Capture the cell that displays the provided text and extract its (X, Y) central coordinate. 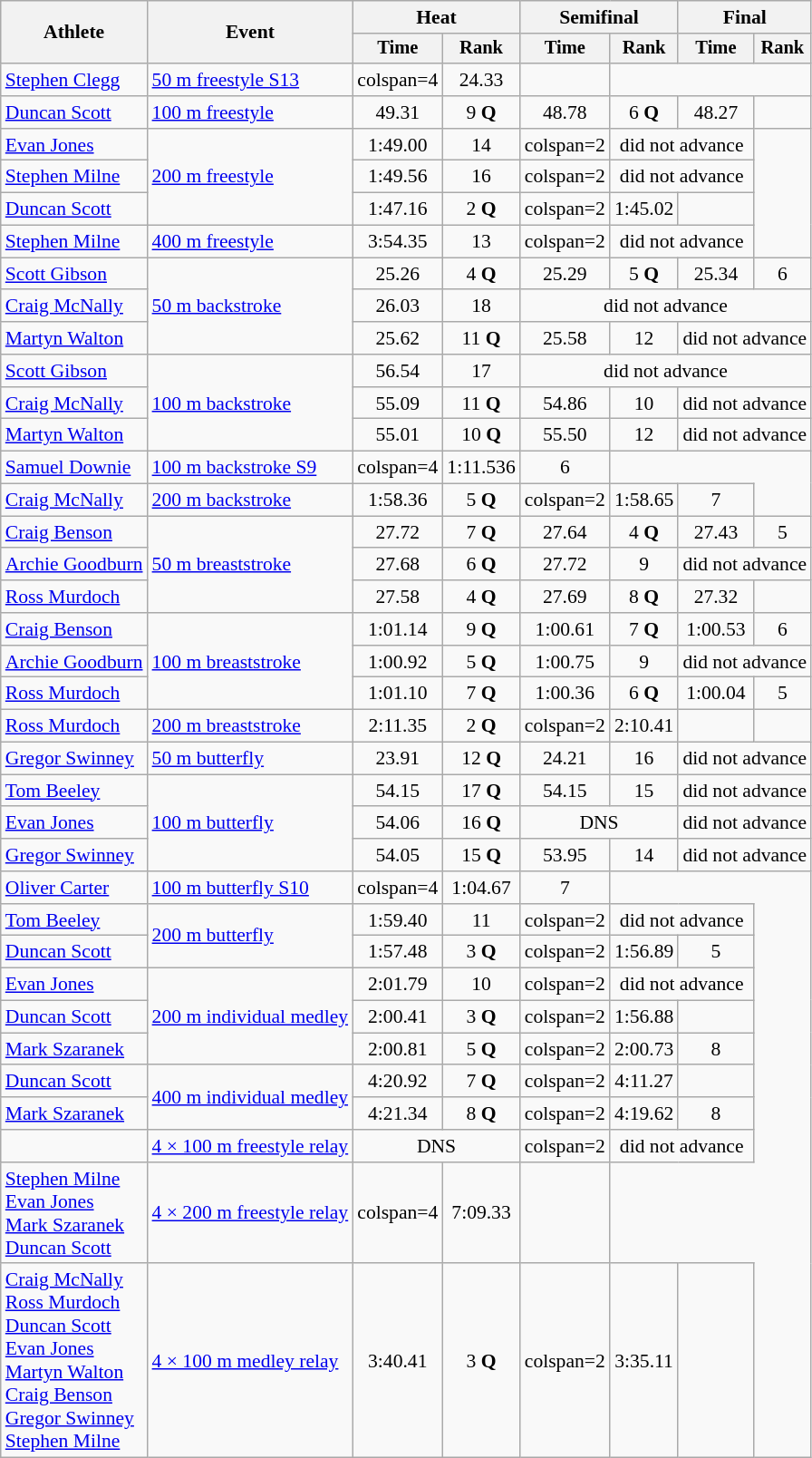
1:00.53 (716, 629)
56.54 (397, 371)
1:04.67 (480, 888)
1:00.75 (565, 662)
200 m butterfly (250, 936)
1:49.00 (397, 145)
25.34 (716, 274)
15 (643, 791)
Samuel Downie (74, 468)
400 m individual medley (250, 1097)
Athlete (74, 33)
25.62 (397, 338)
25.58 (565, 338)
54.86 (565, 403)
50 m breaststroke (250, 564)
16 Q (480, 823)
1:57.48 (397, 952)
1:56.88 (643, 1017)
1:58.65 (643, 501)
48.27 (716, 112)
2:00.81 (397, 1049)
1:47.16 (397, 209)
4:21.34 (397, 1113)
100 m breaststroke (250, 662)
4:11.27 (643, 1082)
1:01.10 (397, 694)
3:40.41 (397, 1361)
4:19.62 (643, 1113)
17 (480, 371)
55.09 (397, 403)
50 m backstroke (250, 306)
400 m freestyle (250, 242)
100 m butterfly (250, 823)
100 m backstroke S9 (250, 468)
18 (480, 306)
15 Q (480, 855)
100 m freestyle (250, 112)
54.05 (397, 855)
25.26 (397, 274)
17 Q (480, 791)
27.58 (397, 597)
10 Q (480, 435)
1:49.56 (397, 177)
4 × 100 m freestyle relay (250, 1146)
1:00.04 (716, 694)
1:59.40 (397, 920)
1:58.36 (397, 501)
11 (480, 920)
Semifinal (600, 17)
12 Q (480, 759)
26.03 (397, 306)
2:00.41 (397, 1017)
24.33 (480, 80)
Oliver Carter (74, 888)
50 m freestyle S13 (250, 80)
55.50 (565, 435)
100 m butterfly S10 (250, 888)
1:00.36 (565, 694)
4:20.92 (397, 1082)
53.95 (565, 855)
2:01.79 (397, 985)
Event (250, 33)
25.29 (565, 274)
100 m backstroke (250, 403)
200 m backstroke (250, 501)
27.43 (716, 532)
13 (480, 242)
Stephen MilneEvan JonesMark SzaranekDuncan Scott (74, 1213)
200 m breaststroke (250, 726)
3:35.11 (643, 1361)
50 m butterfly (250, 759)
1:01.14 (397, 629)
1:56.89 (643, 952)
27.32 (716, 597)
Stephen Clegg (74, 80)
27.68 (397, 565)
2:00.73 (643, 1049)
Final (745, 17)
4 × 100 m medley relay (250, 1361)
3:54.35 (397, 242)
Craig McNallyRoss Murdoch Duncan Scott Evan JonesMartyn WaltonCraig BensonGregor SwinneyStephen Milne (74, 1361)
27.64 (565, 532)
200 m freestyle (250, 178)
2:10.41 (643, 726)
2:11.35 (397, 726)
1:00.61 (565, 629)
7:09.33 (480, 1213)
4 × 200 m freestyle relay (250, 1213)
1:00.92 (397, 662)
23.91 (397, 759)
49.31 (397, 112)
54.06 (397, 823)
200 m individual medley (250, 1017)
48.78 (565, 112)
55.01 (397, 435)
1:45.02 (643, 209)
24.21 (565, 759)
1:11.536 (480, 468)
27.69 (565, 597)
Heat (437, 17)
